Identify which cell holds the provided text, then report its (x, y) central coordinate. 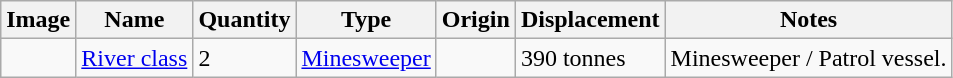
2 (244, 58)
390 tonnes (590, 58)
Minesweeper / Patrol vessel. (808, 58)
Displacement (590, 20)
Notes (808, 20)
Image (38, 20)
Minesweeper (366, 58)
Quantity (244, 20)
Origin (476, 20)
Name (134, 20)
Type (366, 20)
River class (134, 58)
